Identify which cell holds the provided text, then report its (x, y) central coordinate. 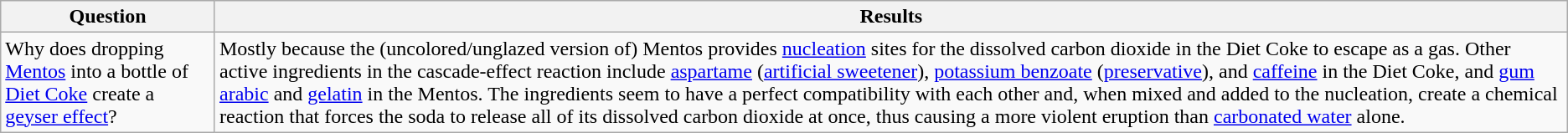
Why does dropping Mentos into a bottle of Diet Coke create a geyser effect? (108, 82)
Results (891, 17)
Question (108, 17)
